Output the [X, Y] coordinate of the center of the cell containing the given text.  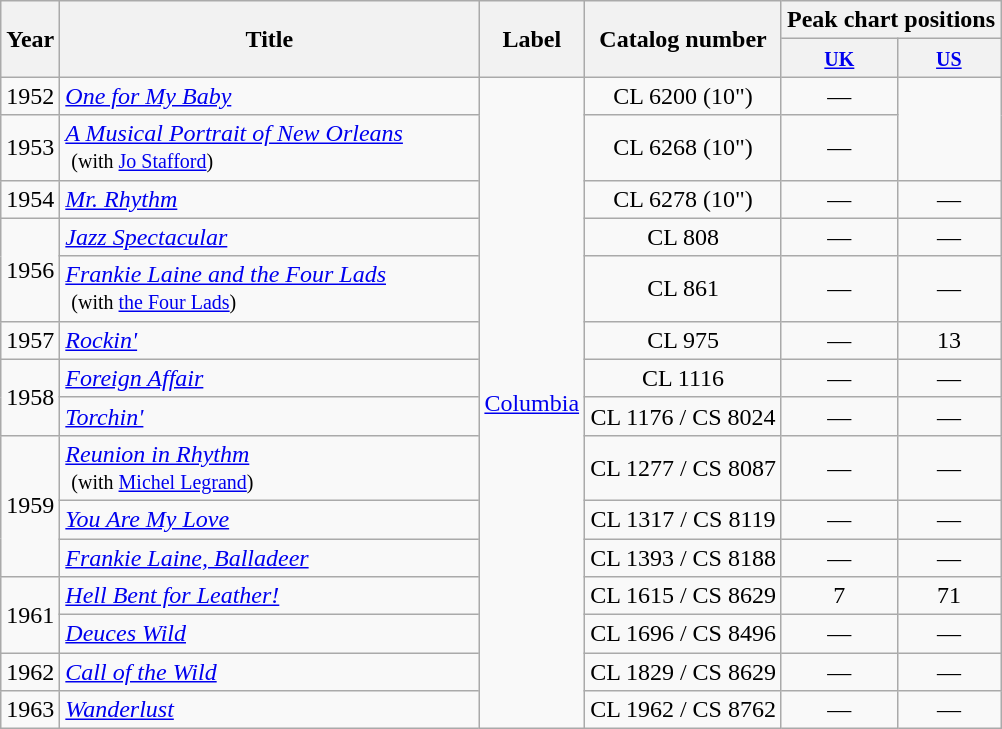
Torchin' [270, 416]
CL 1176 / CS 8024 [684, 416]
Columbia [532, 403]
Frankie Laine, Balladeer [270, 557]
1963 [30, 710]
Call of the Wild [270, 672]
CL 861 [684, 288]
CL 808 [684, 237]
US [948, 58]
1954 [30, 199]
Hell Bent for Leather! [270, 596]
7 [839, 596]
Title [270, 39]
Catalog number [684, 39]
13 [948, 340]
1962 [30, 672]
A Musical Portrait of New Orleans (with Jo Stafford) [270, 148]
Wanderlust [270, 710]
CL 975 [684, 340]
Year [30, 39]
Foreign Affair [270, 378]
CL 1829 / CS 8629 [684, 672]
Label [532, 39]
Frankie Laine and the Four Lads (with the Four Lads) [270, 288]
You Are My Love [270, 519]
CL 1962 / CS 8762 [684, 710]
CL 6200 (10") [684, 96]
71 [948, 596]
CL 6268 (10") [684, 148]
1953 [30, 148]
Reunion in Rhythm (with Michel Legrand) [270, 468]
Rockin' [270, 340]
CL 6278 (10") [684, 199]
1957 [30, 340]
1959 [30, 506]
CL 1277 / CS 8087 [684, 468]
1961 [30, 615]
Peak chart positions [890, 20]
CL 1393 / CS 8188 [684, 557]
1956 [30, 270]
CL 1696 / CS 8496 [684, 634]
CL 1615 / CS 8629 [684, 596]
CL 1317 / CS 8119 [684, 519]
Deuces Wild [270, 634]
1958 [30, 397]
Jazz Spectacular [270, 237]
UK [839, 58]
Mr. Rhythm [270, 199]
CL 1116 [684, 378]
1952 [30, 96]
One for My Baby [270, 96]
